Scan for the cell matching the given text and deliver its [x, y] coordinate at center. 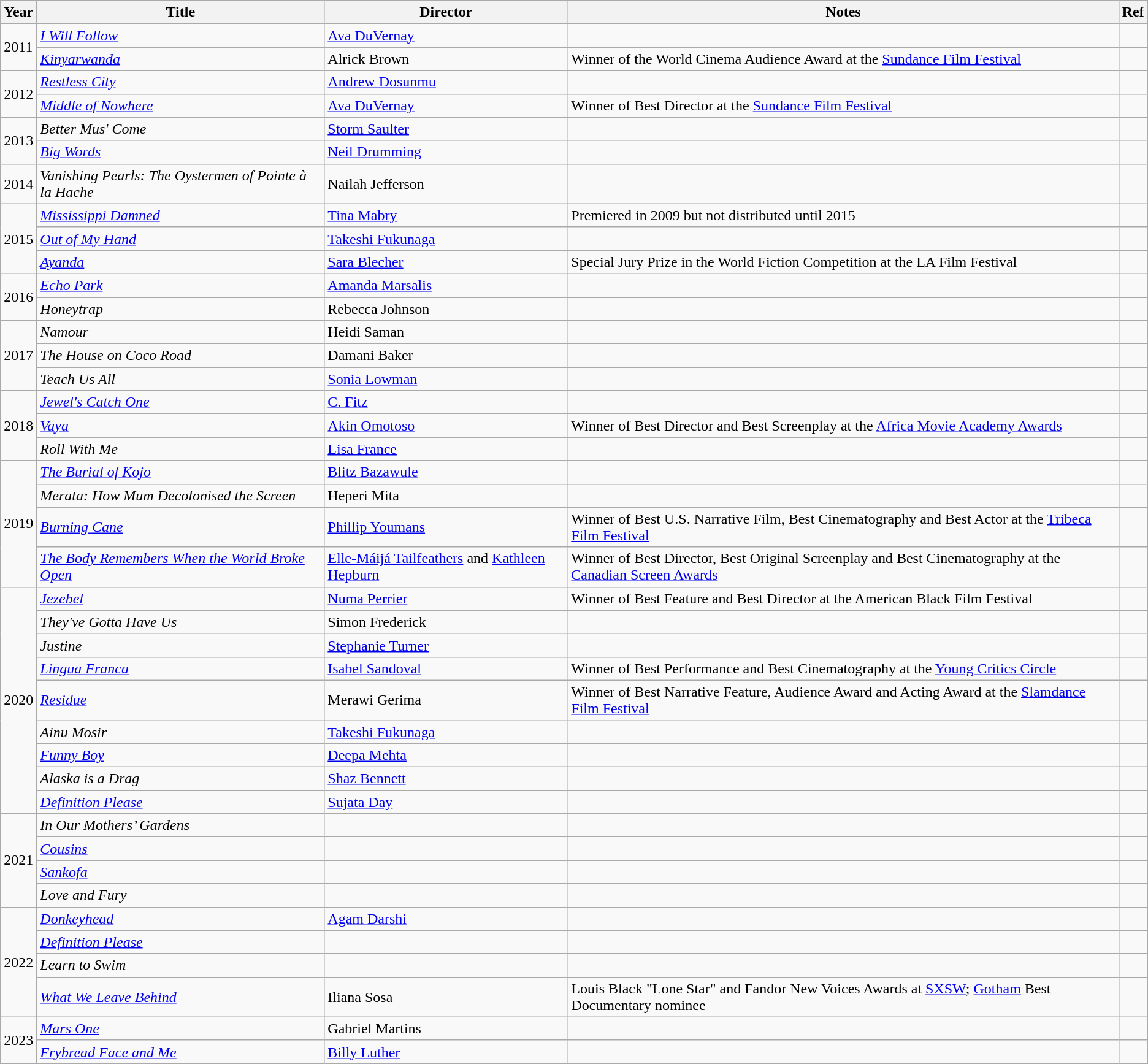
Merata: How Mum Decolonised the Screen [180, 496]
2013 [18, 140]
Winner of Best U.S. Narrative Film, Best Cinematography and Best Actor at the Tribeca Film Festival [843, 527]
Restless City [180, 82]
Cousins [180, 849]
Winner of Best Narrative Feature, Audience Award and Acting Award at the Slamdance Film Festival [843, 700]
2020 [18, 700]
C. Fitz [446, 402]
Jewel's Catch One [180, 402]
Special Jury Prize in the World Fiction Competition at the LA Film Festival [843, 262]
Jezebel [180, 599]
Winner of Best Director at the Sundance Film Festival [843, 105]
Merawi Gerima [446, 700]
Funny Boy [180, 756]
Agam Darshi [446, 919]
2012 [18, 94]
Elle-Máijá Tailfeathers and Kathleen Hepburn [446, 567]
Vaya [180, 426]
Mississippi Damned [180, 215]
2011 [18, 47]
Heperi Mita [446, 496]
Ref [1133, 12]
Vanishing Pearls: The Oystermen of Pointe à la Hache [180, 184]
Winner of Best Director and Best Screenplay at the Africa Movie Academy Awards [843, 426]
2023 [18, 1040]
2021 [18, 860]
Teach Us All [180, 379]
Shaz Bennett [446, 779]
Learn to Swim [180, 965]
Amanda Marsalis [446, 285]
Tina Mabry [446, 215]
Storm Saulter [446, 129]
Phillip Youmans [446, 527]
Echo Park [180, 285]
Sujata Day [446, 802]
What We Leave Behind [180, 997]
Alaska is a Drag [180, 779]
Damani Baker [446, 356]
The House on Coco Road [180, 356]
Mars One [180, 1028]
Sara Blecher [446, 262]
2014 [18, 184]
Ainu Mosir [180, 732]
Neil Drumming [446, 152]
Lisa France [446, 449]
Rebecca Johnson [446, 308]
Nailah Jefferson [446, 184]
The Body Remembers When the World Broke Open [180, 567]
The Burial of Kojo [180, 472]
Big Words [180, 152]
Heidi Saman [446, 332]
Roll With Me [180, 449]
Winner of Best Performance and Best Cinematography at the Young Critics Circle [843, 668]
I Will Follow [180, 36]
Ayanda [180, 262]
Premiered in 2009 but not distributed until 2015 [843, 215]
Winner of Best Feature and Best Director at the American Black Film Festival [843, 599]
Burning Cane [180, 527]
2019 [18, 524]
Love and Fury [180, 895]
Frybread Face and Me [180, 1052]
They've Gotta Have Us [180, 622]
In Our Mothers’ Gardens [180, 825]
2018 [18, 426]
2022 [18, 962]
Andrew Dosunmu [446, 82]
Middle of Nowhere [180, 105]
Namour [180, 332]
Akin Omotoso [446, 426]
Isabel Sandoval [446, 668]
Sonia Lowman [446, 379]
Sankofa [180, 872]
Notes [843, 12]
Out of My Hand [180, 239]
Lingua Franca [180, 668]
Better Mus' Come [180, 129]
Title [180, 12]
Alrick Brown [446, 59]
Louis Black "Lone Star" and Fandor New Voices Awards at SXSW; Gotham Best Documentary nominee [843, 997]
Stephanie Turner [446, 645]
Iliana Sosa [446, 997]
2015 [18, 239]
Justine [180, 645]
Kinyarwanda [180, 59]
2016 [18, 297]
Winner of the World Cinema Audience Award at the Sundance Film Festival [843, 59]
Simon Frederick [446, 622]
Gabriel Martins [446, 1028]
2017 [18, 356]
Blitz Bazawule [446, 472]
Residue [180, 700]
Billy Luther [446, 1052]
Donkeyhead [180, 919]
Honeytrap [180, 308]
Winner of Best Director, Best Original Screenplay and Best Cinematography at the Canadian Screen Awards [843, 567]
Deepa Mehta [446, 756]
Director [446, 12]
Numa Perrier [446, 599]
Year [18, 12]
